For the text-containing cell, return its midpoint in [x, y] coordinate format. 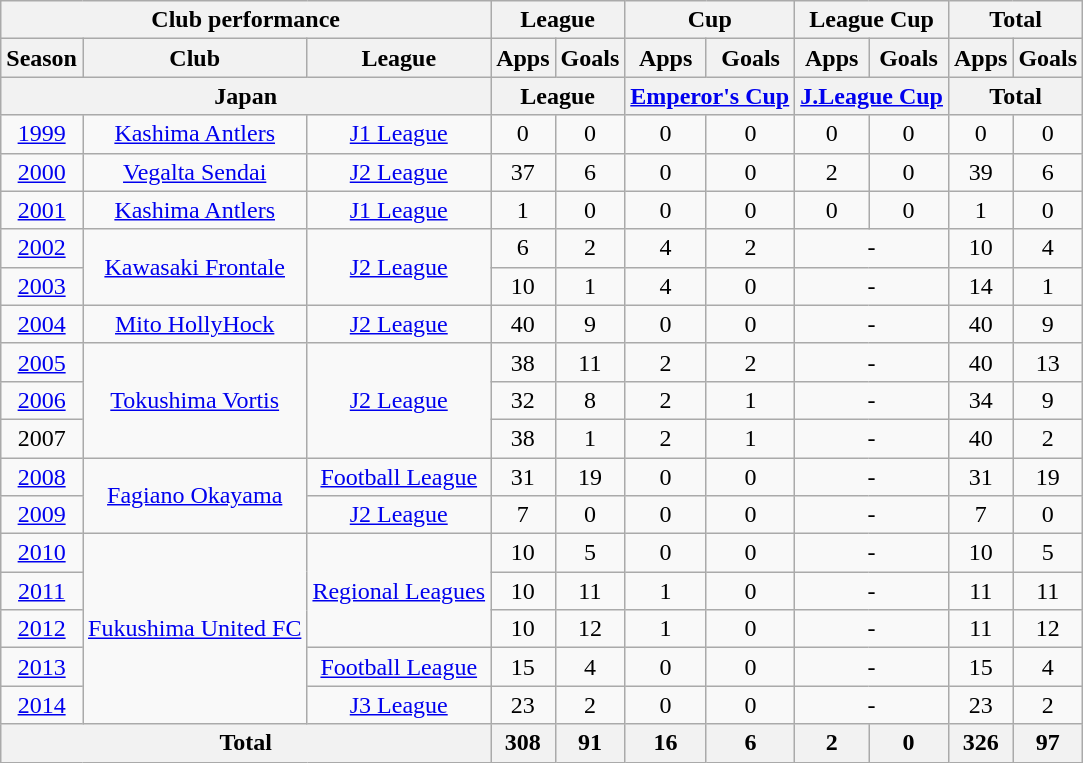
2006 [42, 400]
2008 [42, 477]
Club performance [246, 20]
97 [1048, 743]
Cup [710, 20]
Fagiano Okayama [194, 496]
Emperor's Cup [710, 96]
2010 [42, 553]
Tokushima Vortis [194, 400]
308 [523, 743]
2012 [42, 629]
2000 [42, 172]
2011 [42, 591]
Kawasaki Frontale [194, 267]
37 [523, 172]
16 [666, 743]
J3 League [399, 705]
Season [42, 58]
2003 [42, 286]
34 [980, 400]
2004 [42, 324]
League Cup [872, 20]
13 [1048, 362]
8 [590, 400]
2002 [42, 248]
Mito HollyHock [194, 324]
91 [590, 743]
Vegalta Sendai [194, 172]
2001 [42, 210]
Club [194, 58]
Fukushima United FC [194, 629]
1999 [42, 134]
J.League Cup [872, 96]
14 [980, 286]
2007 [42, 438]
326 [980, 743]
2005 [42, 362]
39 [980, 172]
Regional Leagues [399, 591]
Japan [246, 96]
2009 [42, 515]
2014 [42, 705]
2013 [42, 667]
32 [523, 400]
